Scan for the cell matching the given text and deliver its [x, y] coordinate at center. 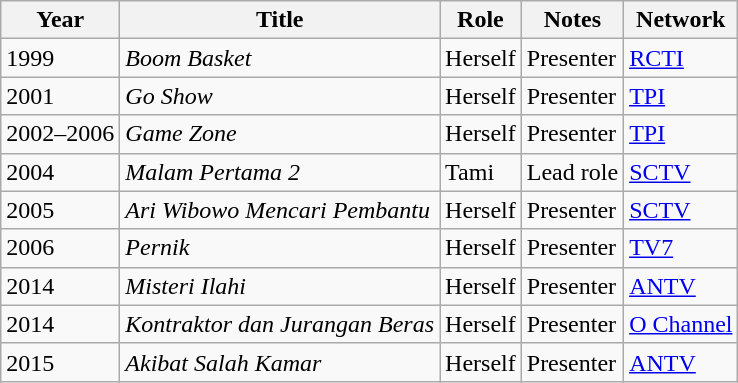
2006 [60, 248]
Game Zone [280, 134]
Network [681, 20]
2004 [60, 172]
Tami [481, 172]
2001 [60, 96]
Ari Wibowo Mencari Pembantu [280, 210]
1999 [60, 58]
Pernik [280, 248]
RCTI [681, 58]
O Channel [681, 324]
Lead role [572, 172]
Kontraktor dan Jurangan Beras [280, 324]
Malam Pertama 2 [280, 172]
2015 [60, 362]
Year [60, 20]
Boom Basket [280, 58]
2005 [60, 210]
TV7 [681, 248]
Misteri Ilahi [280, 286]
Title [280, 20]
Role [481, 20]
2002–2006 [60, 134]
Notes [572, 20]
Go Show [280, 96]
Akibat Salah Kamar [280, 362]
